Output the (x, y) coordinate of the center of the cell containing the given text.  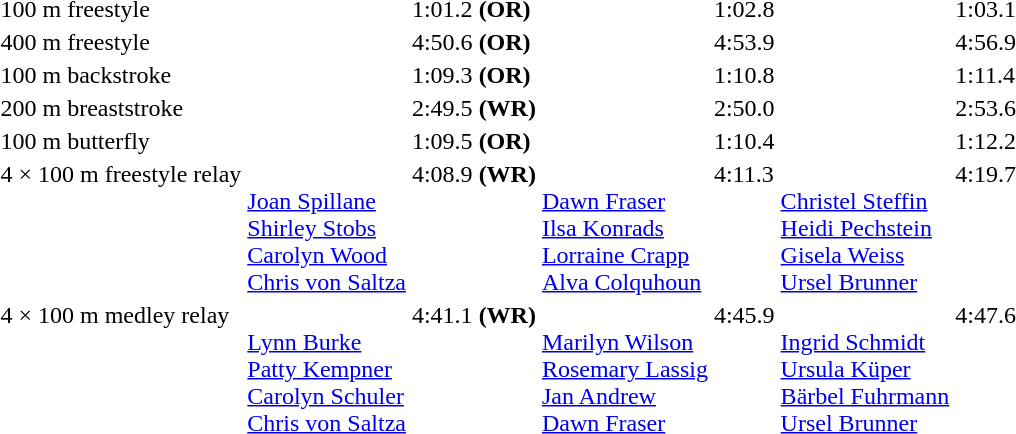
1:10.4 (744, 141)
2:50.0 (744, 108)
1:09.3 (OR) (474, 75)
Joan SpillaneShirley StobsCarolyn WoodChris von Saltza (327, 228)
1:09.5 (OR) (474, 141)
1:10.8 (744, 75)
2:49.5 (WR) (474, 108)
4:53.9 (744, 42)
4:11.3 (744, 228)
Dawn FraserIlsa KonradsLorraine CrappAlva Colquhoun (624, 228)
4:50.6 (OR) (474, 42)
4:08.9 (WR) (474, 228)
Christel SteffinHeidi PechsteinGisela WeissUrsel Brunner (865, 228)
